Find where the given text appears and provide that cell's center as [x, y] coordinate. 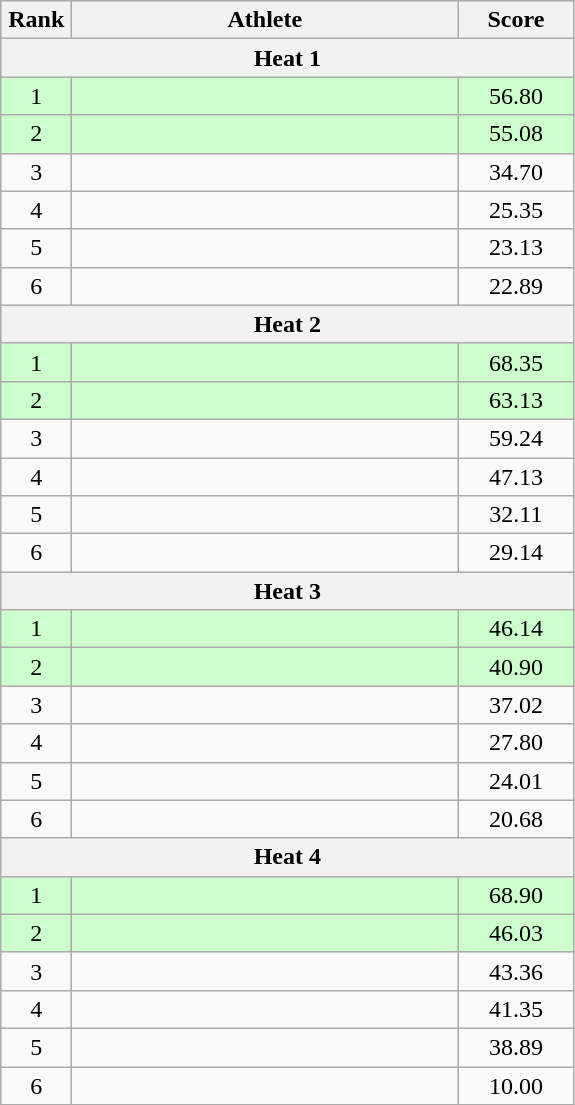
55.08 [516, 134]
34.70 [516, 172]
Heat 3 [288, 591]
41.35 [516, 1009]
56.80 [516, 96]
68.35 [516, 362]
32.11 [516, 515]
59.24 [516, 438]
38.89 [516, 1047]
Score [516, 20]
27.80 [516, 743]
43.36 [516, 971]
63.13 [516, 400]
40.90 [516, 667]
23.13 [516, 248]
Heat 4 [288, 857]
20.68 [516, 819]
25.35 [516, 210]
22.89 [516, 286]
Heat 2 [288, 324]
29.14 [516, 553]
46.03 [516, 933]
10.00 [516, 1085]
Heat 1 [288, 58]
68.90 [516, 895]
Rank [36, 20]
46.14 [516, 629]
47.13 [516, 477]
24.01 [516, 781]
37.02 [516, 705]
Athlete [265, 20]
